Find where the given text appears and provide that cell's center as (X, Y) coordinate. 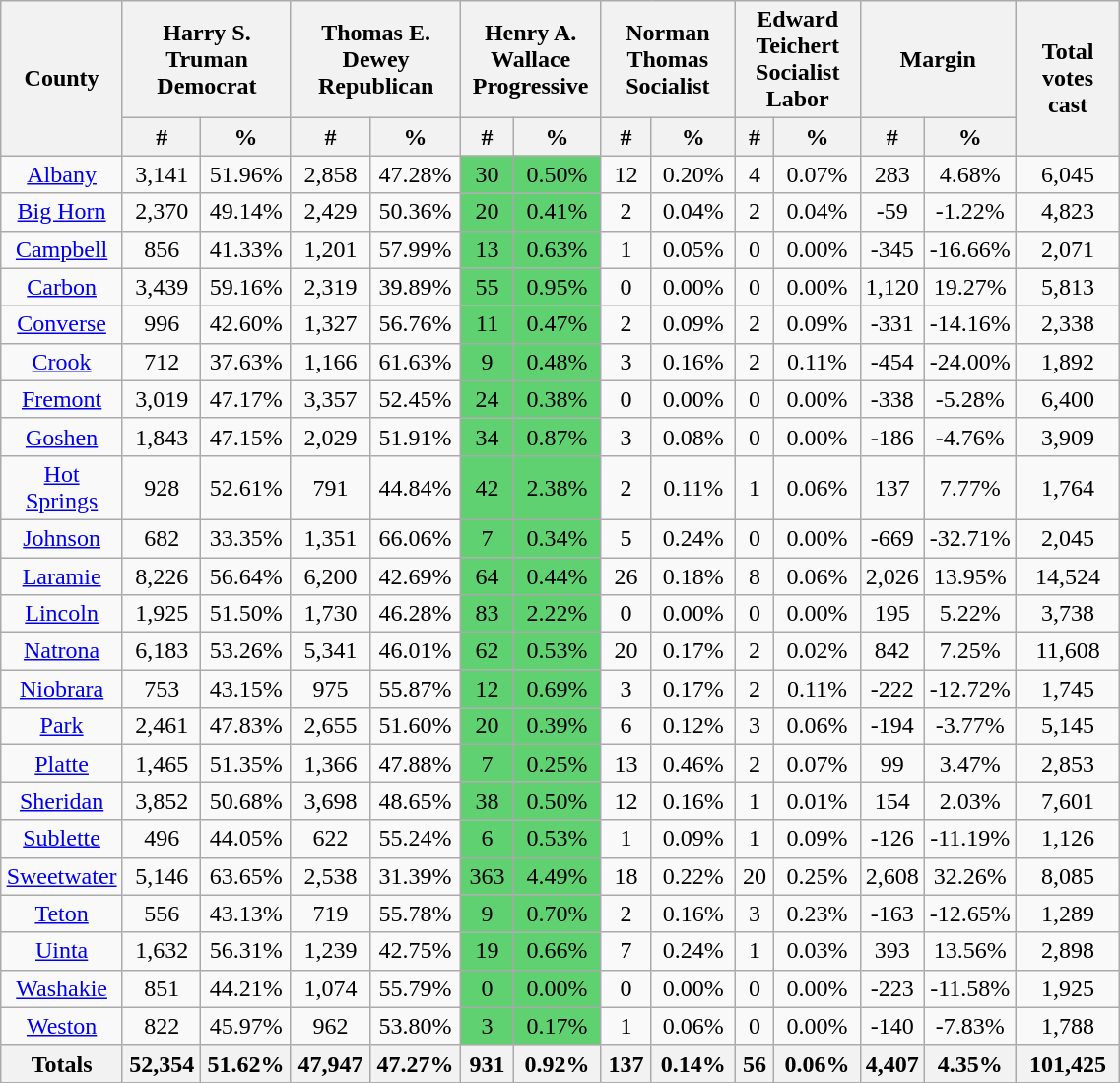
1,764 (1068, 487)
0.05% (693, 249)
Laramie (62, 576)
822 (162, 1026)
0.70% (557, 914)
4 (755, 174)
791 (330, 487)
0.22% (693, 876)
0.44% (557, 576)
41.33% (246, 249)
0.38% (557, 399)
1,366 (330, 764)
0.34% (557, 538)
-59 (892, 212)
56.76% (415, 324)
-222 (892, 689)
0.39% (557, 726)
42.69% (415, 576)
4.68% (969, 174)
53.80% (415, 1026)
Sublette (62, 839)
52.45% (415, 399)
55.78% (415, 914)
393 (892, 951)
34 (488, 437)
2.03% (969, 801)
Goshen (62, 437)
37.63% (246, 362)
14,524 (1068, 576)
Norman ThomasSocialist (668, 59)
682 (162, 538)
0.87% (557, 437)
1,289 (1068, 914)
3,852 (162, 801)
-7.83% (969, 1026)
99 (892, 764)
-186 (892, 437)
50.36% (415, 212)
1,351 (330, 538)
47.83% (246, 726)
0.63% (557, 249)
2,370 (162, 212)
3,909 (1068, 437)
55.87% (415, 689)
7.77% (969, 487)
47.27% (415, 1063)
931 (488, 1063)
1,788 (1068, 1026)
-338 (892, 399)
32.26% (969, 876)
-194 (892, 726)
Totals (62, 1063)
56 (755, 1063)
622 (330, 839)
7,601 (1068, 801)
2,853 (1068, 764)
Teton (62, 914)
975 (330, 689)
0.95% (557, 287)
842 (892, 651)
33.35% (246, 538)
1,327 (330, 324)
2,319 (330, 287)
-5.28% (969, 399)
Edward TeichertSocialist Labor (798, 59)
2,608 (892, 876)
1,074 (330, 988)
1,632 (162, 951)
6,400 (1068, 399)
42.75% (415, 951)
0.41% (557, 212)
8 (755, 576)
13.95% (969, 576)
0.14% (693, 1063)
-32.71% (969, 538)
Washakie (62, 988)
39.89% (415, 287)
0.01% (818, 801)
996 (162, 324)
11,608 (1068, 651)
4.35% (969, 1063)
1,465 (162, 764)
-454 (892, 362)
1,843 (162, 437)
Sweetwater (62, 876)
5 (626, 538)
2,538 (330, 876)
3,439 (162, 287)
Lincoln (62, 614)
-12.65% (969, 914)
0.47% (557, 324)
19 (488, 951)
26 (626, 576)
Weston (62, 1026)
Total votes cast (1068, 79)
Crook (62, 362)
11 (488, 324)
0.46% (693, 764)
83 (488, 614)
283 (892, 174)
31.39% (415, 876)
-11.58% (969, 988)
5,145 (1068, 726)
2,029 (330, 437)
1,201 (330, 249)
47.15% (246, 437)
-11.19% (969, 839)
7.25% (969, 651)
44.05% (246, 839)
47.17% (246, 399)
59.16% (246, 287)
1,892 (1068, 362)
2,045 (1068, 538)
0.66% (557, 951)
County (62, 79)
719 (330, 914)
-1.22% (969, 212)
3,019 (162, 399)
Thomas E. DeweyRepublican (375, 59)
56.64% (246, 576)
Sheridan (62, 801)
Harry S. TrumanDemocrat (207, 59)
46.28% (415, 614)
57.99% (415, 249)
52.61% (246, 487)
0.92% (557, 1063)
8,085 (1068, 876)
-14.16% (969, 324)
-669 (892, 538)
3,357 (330, 399)
Albany (62, 174)
47.88% (415, 764)
13.56% (969, 951)
64 (488, 576)
48.65% (415, 801)
-24.00% (969, 362)
556 (162, 914)
30 (488, 174)
Niobrara (62, 689)
6,200 (330, 576)
-331 (892, 324)
Margin (938, 59)
Henry A. WallaceProgressive (531, 59)
363 (488, 876)
0.23% (818, 914)
-126 (892, 839)
5,146 (162, 876)
5.22% (969, 614)
61.63% (415, 362)
3,738 (1068, 614)
51.96% (246, 174)
0.69% (557, 689)
62 (488, 651)
-223 (892, 988)
Converse (62, 324)
5,813 (1068, 287)
51.91% (415, 437)
0.03% (818, 951)
52,354 (162, 1063)
851 (162, 988)
1,239 (330, 951)
44.21% (246, 988)
1,120 (892, 287)
47.28% (415, 174)
-140 (892, 1026)
19.27% (969, 287)
962 (330, 1026)
-16.66% (969, 249)
6,045 (1068, 174)
38 (488, 801)
51.35% (246, 764)
46.01% (415, 651)
-163 (892, 914)
856 (162, 249)
0.18% (693, 576)
Platte (62, 764)
-4.76% (969, 437)
47,947 (330, 1063)
2.38% (557, 487)
0.02% (818, 651)
3,698 (330, 801)
66.06% (415, 538)
2,026 (892, 576)
1,745 (1068, 689)
50.68% (246, 801)
2,429 (330, 212)
51.60% (415, 726)
0.08% (693, 437)
3,141 (162, 174)
-12.72% (969, 689)
44.84% (415, 487)
-345 (892, 249)
55.79% (415, 988)
6,183 (162, 651)
2.22% (557, 614)
4,407 (892, 1063)
43.13% (246, 914)
0.48% (557, 362)
53.26% (246, 651)
56.31% (246, 951)
0.12% (693, 726)
43.15% (246, 689)
42.60% (246, 324)
928 (162, 487)
154 (892, 801)
51.62% (246, 1063)
55.24% (415, 839)
5,341 (330, 651)
Johnson (62, 538)
45.97% (246, 1026)
2,898 (1068, 951)
2,338 (1068, 324)
753 (162, 689)
2,461 (162, 726)
Park (62, 726)
2,655 (330, 726)
1,166 (330, 362)
0.20% (693, 174)
712 (162, 362)
1,126 (1068, 839)
2,071 (1068, 249)
4,823 (1068, 212)
195 (892, 614)
18 (626, 876)
51.50% (246, 614)
101,425 (1068, 1063)
Fremont (62, 399)
Uinta (62, 951)
63.65% (246, 876)
8,226 (162, 576)
Big Horn (62, 212)
55 (488, 287)
24 (488, 399)
-3.77% (969, 726)
4.49% (557, 876)
Carbon (62, 287)
496 (162, 839)
42 (488, 487)
2,858 (330, 174)
Natrona (62, 651)
3.47% (969, 764)
Campbell (62, 249)
Hot Springs (62, 487)
1,730 (330, 614)
49.14% (246, 212)
